Return the [x, y] coordinate for the center point of the cell that contains the specified text.  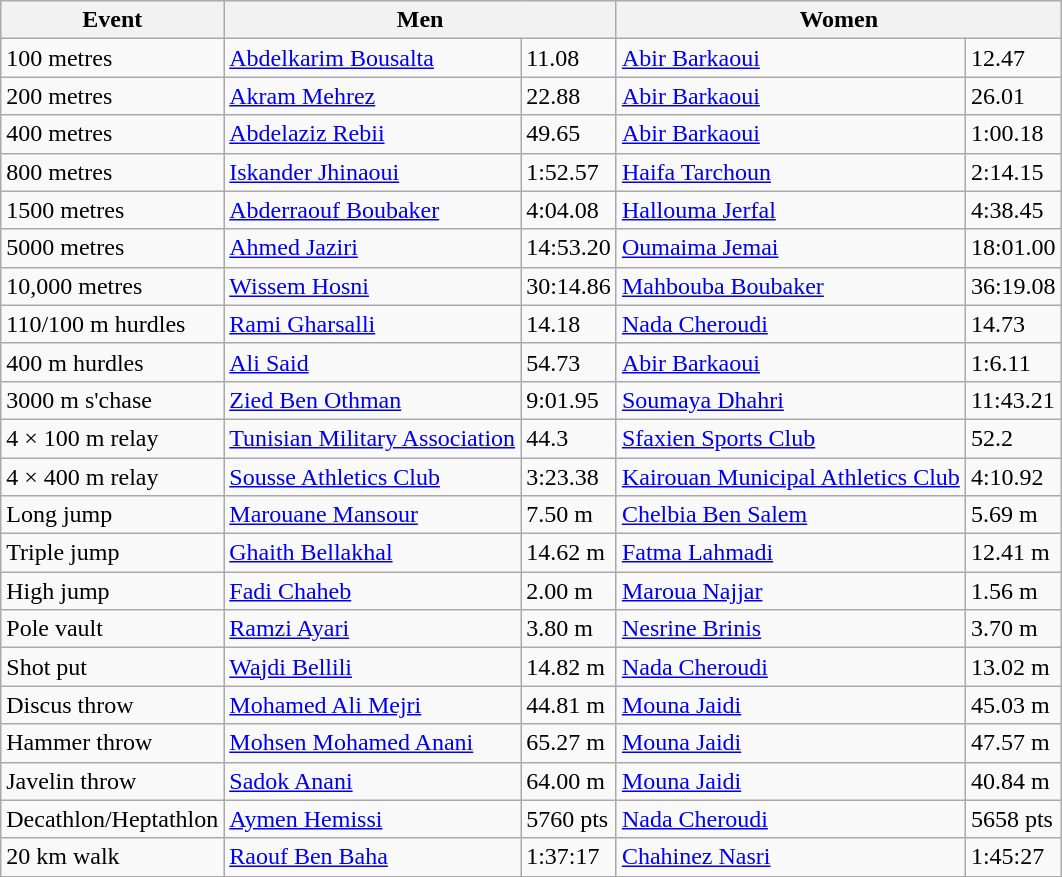
65.27 m [569, 743]
Chahinez Nasri [790, 857]
Women [838, 20]
40.84 m [1013, 781]
800 metres [112, 172]
1:00.18 [1013, 134]
Men [420, 20]
49.65 [569, 134]
5760 pts [569, 819]
1500 metres [112, 210]
Ahmed Jaziri [372, 248]
3:23.38 [569, 477]
1:37:17 [569, 857]
Rami Gharsalli [372, 324]
100 metres [112, 58]
Triple jump [112, 553]
20 km walk [112, 857]
3000 m s'chase [112, 400]
4 × 100 m relay [112, 438]
Long jump [112, 515]
36:19.08 [1013, 286]
2:14.15 [1013, 172]
2.00 m [569, 591]
3.80 m [569, 629]
Hammer throw [112, 743]
Pole vault [112, 629]
1:6.11 [1013, 362]
Fadi Chaheb [372, 591]
5658 pts [1013, 819]
Sadok Anani [372, 781]
52.2 [1013, 438]
45.03 m [1013, 705]
Tunisian Military Association [372, 438]
Chelbia Ben Salem [790, 515]
44.3 [569, 438]
4:38.45 [1013, 210]
1.56 m [1013, 591]
12.41 m [1013, 553]
Mahbouba Boubaker [790, 286]
Kairouan Municipal Athletics Club [790, 477]
26.01 [1013, 96]
Discus throw [112, 705]
14.82 m [569, 667]
9:01.95 [569, 400]
Nesrine Brinis [790, 629]
Abdelkarim Bousalta [372, 58]
44.81 m [569, 705]
Oumaima Jemai [790, 248]
Maroua Najjar [790, 591]
14:53.20 [569, 248]
30:14.86 [569, 286]
Sfaxien Sports Club [790, 438]
High jump [112, 591]
Ramzi Ayari [372, 629]
13.02 m [1013, 667]
200 metres [112, 96]
Decathlon/Heptathlon [112, 819]
Marouane Mansour [372, 515]
14.62 m [569, 553]
Sousse Athletics Club [372, 477]
14.73 [1013, 324]
Abdelaziz Rebii [372, 134]
54.73 [569, 362]
3.70 m [1013, 629]
Hallouma Jerfal [790, 210]
Mohamed Ali Mejri [372, 705]
Iskander Jhinaoui [372, 172]
Soumaya Dhahri [790, 400]
400 m hurdles [112, 362]
11:43.21 [1013, 400]
Mohsen Mohamed Anani [372, 743]
Ali Said [372, 362]
Wissem Hosni [372, 286]
1:52.57 [569, 172]
4:04.08 [569, 210]
Akram Mehrez [372, 96]
18:01.00 [1013, 248]
Javelin throw [112, 781]
11.08 [569, 58]
4 × 400 m relay [112, 477]
110/100 m hurdles [112, 324]
1:45:27 [1013, 857]
47.57 m [1013, 743]
Event [112, 20]
12.47 [1013, 58]
7.50 m [569, 515]
Haifa Tarchoun [790, 172]
Ghaith Bellakhal [372, 553]
Wajdi Bellili [372, 667]
400 metres [112, 134]
64.00 m [569, 781]
5000 metres [112, 248]
Aymen Hemissi [372, 819]
Shot put [112, 667]
Raouf Ben Baha [372, 857]
14.18 [569, 324]
5.69 m [1013, 515]
Fatma Lahmadi [790, 553]
Abderraouf Boubaker [372, 210]
4:10.92 [1013, 477]
10,000 metres [112, 286]
Zied Ben Othman [372, 400]
22.88 [569, 96]
